Search for the cell housing the specified text and yield its (x, y) center coordinate. 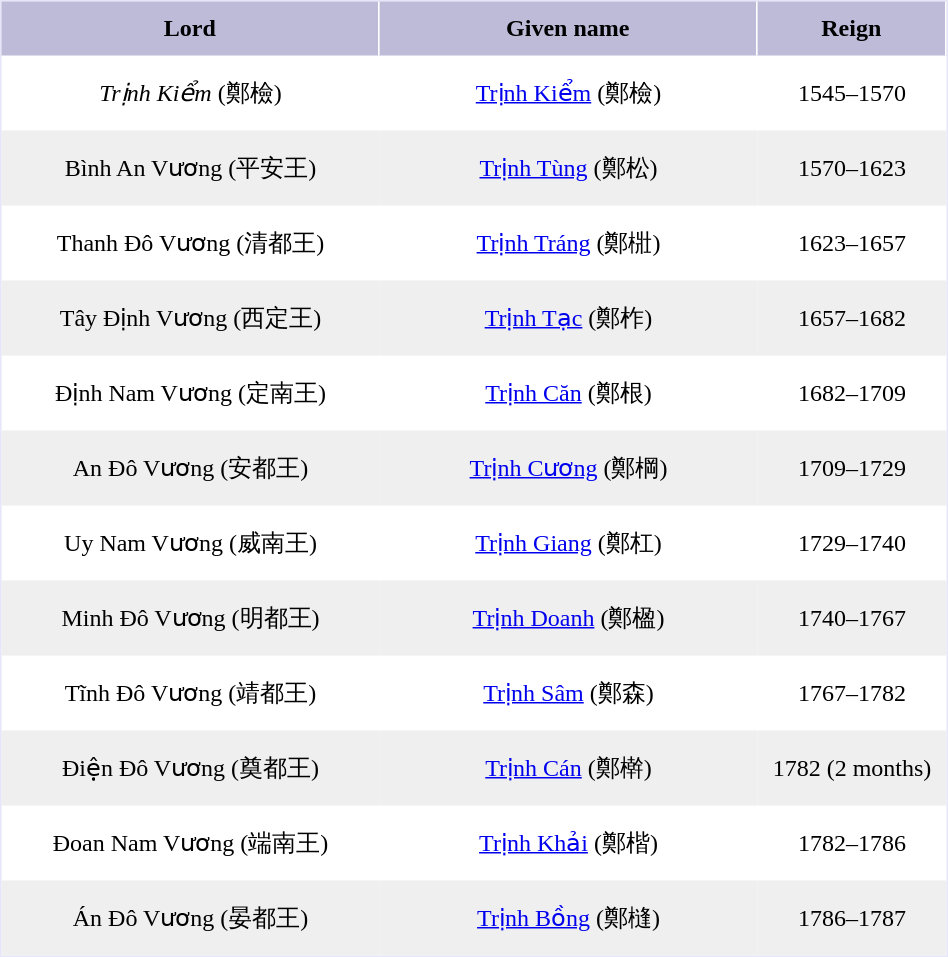
An Đô Vương (安都王) (191, 468)
1782–1786 (852, 844)
1729–1740 (852, 544)
Uy Nam Vương (威南王) (191, 544)
Án Đô Vương (晏都王) (191, 918)
Trịnh Bồng (鄭槰) (569, 918)
Trịnh Tùng (鄭松) (569, 168)
Trịnh Cán (鄭檊) (569, 768)
1570–1623 (852, 168)
1767–1782 (852, 694)
Reign (852, 29)
Trịnh Tạc (鄭柞) (569, 318)
Định Nam Vương (定南王) (191, 394)
1740–1767 (852, 618)
Trịnh Giang (鄭杠) (569, 544)
Bình An Vương (平安王) (191, 168)
Đoan Nam Vương (端南王) (191, 844)
1623–1657 (852, 244)
1786–1787 (852, 918)
Trịnh Tráng (鄭梉) (569, 244)
Thanh Đô Vương (清都王) (191, 244)
1545–1570 (852, 94)
Trịnh Cương (鄭棡) (569, 468)
Minh Đô Vương (明都王) (191, 618)
Trịnh Sâm (鄭森) (569, 694)
Trịnh Khải (鄭楷) (569, 844)
1682–1709 (852, 394)
Given name (569, 29)
Tĩnh Đô Vương (靖都王) (191, 694)
Lord (191, 29)
Điện Đô Vương (奠都王) (191, 768)
1782 (2 months) (852, 768)
1709–1729 (852, 468)
Trịnh Căn (鄭根) (569, 394)
Tây Định Vương (西定王) (191, 318)
Trịnh Doanh (鄭楹) (569, 618)
1657–1682 (852, 318)
